Find where the given text appears and provide that cell's center as (x, y) coordinate. 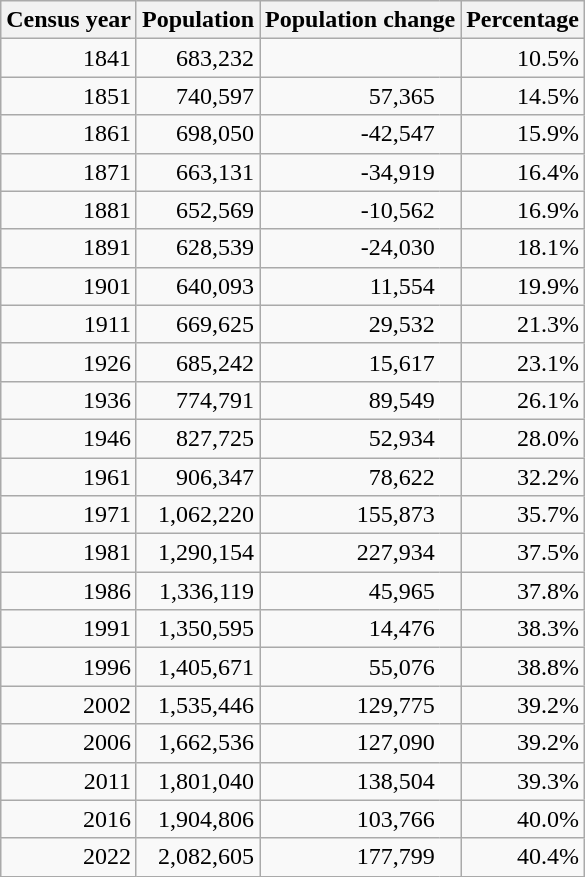
16.4% (523, 172)
19.9% (523, 286)
652,569 (198, 210)
-42,547 (350, 134)
1926 (69, 362)
1,350,595 (198, 629)
45,965 (350, 591)
14,476 (350, 629)
1871 (69, 172)
-34,919 (350, 172)
38.8% (523, 667)
1961 (69, 477)
11,554 (350, 286)
18.1% (523, 248)
16.9% (523, 210)
Population (198, 20)
55,076 (350, 667)
685,242 (198, 362)
177,799 (350, 857)
10.5% (523, 58)
2022 (69, 857)
2016 (69, 819)
Census year (69, 20)
52,934 (350, 438)
78,622 (350, 477)
906,347 (198, 477)
38.3% (523, 629)
1861 (69, 134)
1851 (69, 96)
Percentage (523, 20)
28.0% (523, 438)
37.8% (523, 591)
1991 (69, 629)
40.4% (523, 857)
827,725 (198, 438)
628,539 (198, 248)
1,801,040 (198, 781)
-10,562 (350, 210)
740,597 (198, 96)
2011 (69, 781)
1,405,671 (198, 667)
1,336,119 (198, 591)
21.3% (523, 324)
1,290,154 (198, 553)
1881 (69, 210)
Population change (360, 20)
127,090 (350, 743)
1981 (69, 553)
1841 (69, 58)
37.5% (523, 553)
32.2% (523, 477)
1,062,220 (198, 515)
14.5% (523, 96)
663,131 (198, 172)
29,532 (350, 324)
2,082,605 (198, 857)
1,904,806 (198, 819)
138,504 (350, 781)
1911 (69, 324)
698,050 (198, 134)
774,791 (198, 400)
1901 (69, 286)
89,549 (350, 400)
23.1% (523, 362)
1936 (69, 400)
40.0% (523, 819)
26.1% (523, 400)
15.9% (523, 134)
-24,030 (350, 248)
640,093 (198, 286)
227,934 (350, 553)
2002 (69, 705)
1,535,446 (198, 705)
683,232 (198, 58)
2006 (69, 743)
103,766 (350, 819)
1891 (69, 248)
1946 (69, 438)
35.7% (523, 515)
15,617 (350, 362)
129,775 (350, 705)
669,625 (198, 324)
39.3% (523, 781)
1,662,536 (198, 743)
1996 (69, 667)
57,365 (350, 96)
155,873 (350, 515)
1971 (69, 515)
1986 (69, 591)
